Detect which cell encompasses the target text, then output its (x, y) center coordinate. 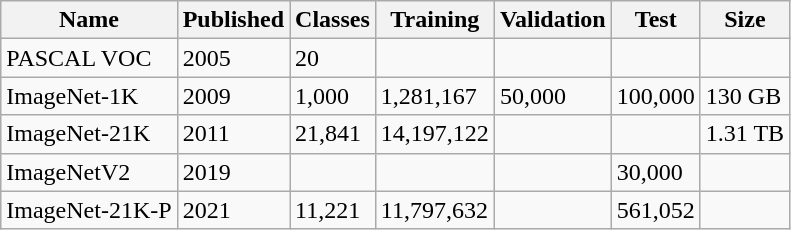
11,221 (333, 210)
Classes (333, 20)
Training (434, 20)
21,841 (333, 134)
ImageNet-21K-P (89, 210)
11,797,632 (434, 210)
Published (233, 20)
1,281,167 (434, 96)
20 (333, 58)
1,000 (333, 96)
14,197,122 (434, 134)
ImageNet-1K (89, 96)
Test (656, 20)
PASCAL VOC (89, 58)
ImageNetV2 (89, 172)
Name (89, 20)
561,052 (656, 210)
1.31 TB (744, 134)
2011 (233, 134)
ImageNet-21K (89, 134)
130 GB (744, 96)
2019 (233, 172)
2009 (233, 96)
2021 (233, 210)
Validation (552, 20)
100,000 (656, 96)
Size (744, 20)
2005 (233, 58)
50,000 (552, 96)
30,000 (656, 172)
